Locate the cell with the specified text and output its (X, Y) center coordinate. 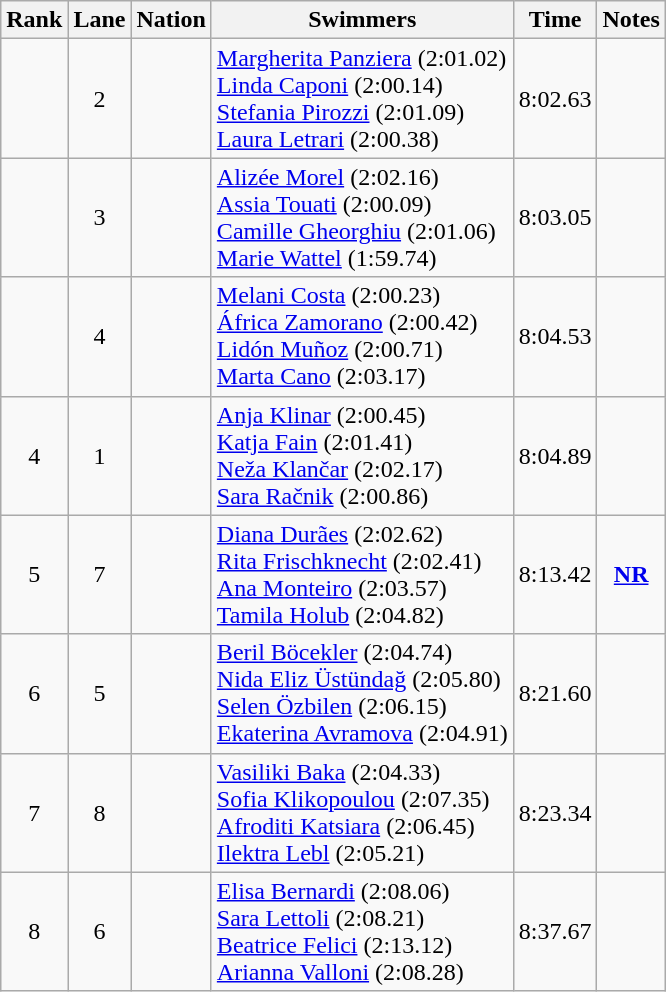
Lane (100, 20)
Vasiliki Baka (2:04.33)Sofia Klikopoulou (2:07.35)Afroditi Katsiara (2:06.45)Ilektra Lebl (2:05.21) (362, 812)
Anja Klinar (2:00.45)Katja Fain (2:01.41)Neža Klančar (2:02.17)Sara Račnik (2:00.86) (362, 456)
8:03.05 (555, 218)
8:37.67 (555, 932)
8:13.42 (555, 574)
8:04.53 (555, 336)
Notes (631, 20)
2 (100, 98)
NR (631, 574)
8:23.34 (555, 812)
Beril Böcekler (2:04.74)Nida Eliz Üstündağ (2:05.80)Selen Özbilen (2:06.15)Ekaterina Avramova (2:04.91) (362, 694)
3 (100, 218)
Nation (171, 20)
Margherita Panziera (2:01.02)Linda Caponi (2:00.14)Stefania Pirozzi (2:01.09)Laura Letrari (2:00.38) (362, 98)
Melani Costa (2:00.23)África Zamorano (2:00.42)Lidón Muñoz (2:00.71)Marta Cano (2:03.17) (362, 336)
Swimmers (362, 20)
8:02.63 (555, 98)
Time (555, 20)
1 (100, 456)
Elisa Bernardi (2:08.06)Sara Lettoli (2:08.21)Beatrice Felici (2:13.12)Arianna Valloni (2:08.28) (362, 932)
Diana Durães (2:02.62)Rita Frischknecht (2:02.41)Ana Monteiro (2:03.57)Tamila Holub (2:04.82) (362, 574)
8:04.89 (555, 456)
8:21.60 (555, 694)
Rank (34, 20)
Alizée Morel (2:02.16)Assia Touati (2:00.09)Camille Gheorghiu (2:01.06)Marie Wattel (1:59.74) (362, 218)
